Pinpoint the cell where the given text exists, returning its [X, Y] midpoint coordinate. 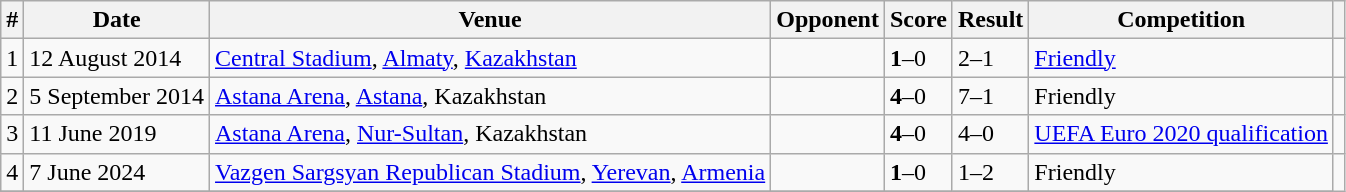
7 June 2024 [117, 172]
Vazgen Sargsyan Republican Stadium, Yerevan, Armenia [490, 172]
Competition [1182, 20]
2 [12, 96]
Result [990, 20]
1 [12, 58]
11 June 2019 [117, 134]
2–1 [990, 58]
Central Stadium, Almaty, Kazakhstan [490, 58]
Date [117, 20]
3 [12, 134]
4 [12, 172]
Astana Arena, Nur-Sultan, Kazakhstan [490, 134]
UEFA Euro 2020 qualification [1182, 134]
12 August 2014 [117, 58]
1–2 [990, 172]
# [12, 20]
7–1 [990, 96]
5 September 2014 [117, 96]
Venue [490, 20]
Opponent [828, 20]
Score [918, 20]
Astana Arena, Astana, Kazakhstan [490, 96]
